Pinpoint the cell where the given text exists, returning its [X, Y] midpoint coordinate. 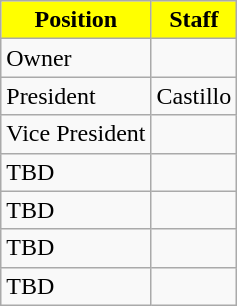
Castillo [194, 96]
Staff [194, 20]
Owner [76, 58]
Vice President [76, 134]
Position [76, 20]
President [76, 96]
